Search for the cell housing the specified text and yield its (X, Y) center coordinate. 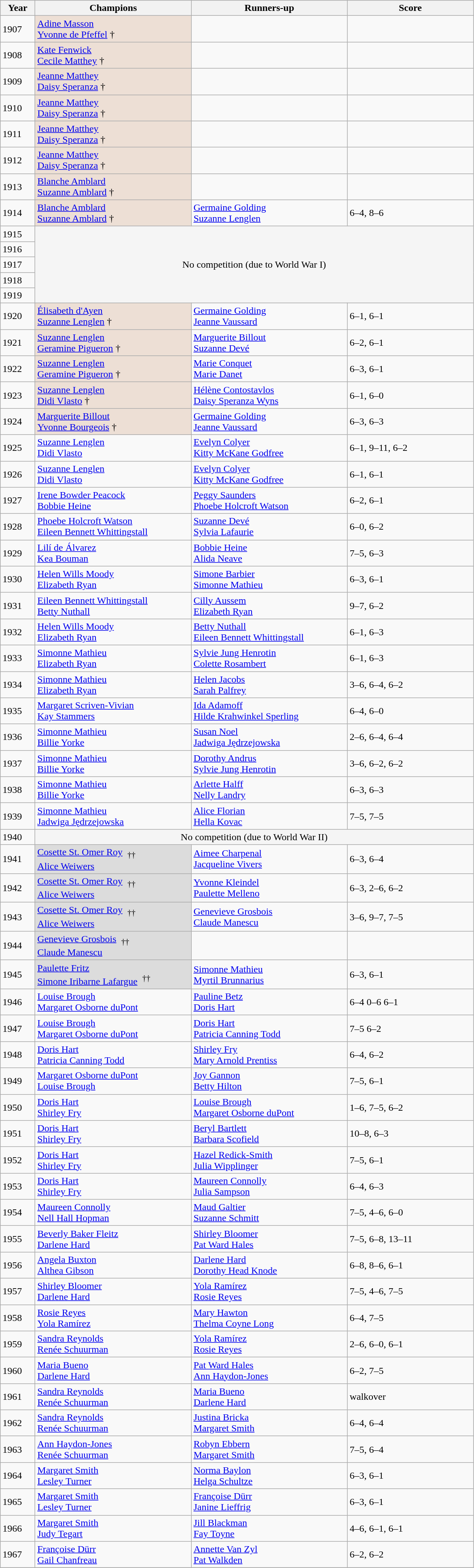
Lilí de Álvarez Kea Bouman (113, 553)
1953 (18, 1186)
2–6, 6–0, 6–1 (410, 1344)
Germaine Golding Suzanne Lenglen (269, 213)
6–2, 7–5 (410, 1371)
Paulette Fritz Simone Iribarne Lafargue †† (113, 974)
Robyn Ebbern Margaret Smith (269, 1449)
Simonne Mathieu Jadwiga Jędrzejowska (113, 816)
6–2, 6–2 (410, 1554)
Maureen Connolly Nell Hall Hopman (113, 1212)
1923 (18, 395)
Simone Barbier Simonne Mathieu (269, 579)
No competition (due to World War I) (254, 264)
Hélène Contostavlos Daisy Speranza Wyns (269, 395)
Year (18, 8)
1945 (18, 974)
6–4, 7–5 (410, 1318)
Yvonne Kleindel Paulette Melleno (269, 888)
1942 (18, 888)
Shirley Fry Mary Arnold Prentiss (269, 1054)
Genevieve Grosbois Claude Manescu (269, 917)
10–8, 6–3 (410, 1134)
1912 (18, 160)
Arlette Halff Nelly Landry (269, 790)
6–4, 6–0 (410, 711)
Suzanne Devé Sylvia Lafaurie (269, 526)
Marie Conquet Marie Danet (269, 369)
7–5, 4–6, 7–5 (410, 1291)
7–5, 6–3 (410, 553)
6–1, 6–0 (410, 395)
No competition (due to World War II) (254, 837)
Françoise Dürr Janine Lieffrig (269, 1502)
Maureen Connolly Julia Sampson (269, 1186)
1960 (18, 1371)
1947 (18, 1029)
Score (410, 8)
6–8, 8–6, 6–1 (410, 1265)
1934 (18, 684)
1908 (18, 55)
Marguerite Billout Suzanne Devé (269, 343)
Susan Noel Jadwiga Jędrzejowska (269, 738)
Bobbie Heine Alida Neave (269, 553)
Françoise Dürr Gail Chanfreau (113, 1554)
Runners-up (269, 8)
1910 (18, 108)
Dorothy Andrus Sylvie Jung Henrotin (269, 763)
1963 (18, 1449)
1962 (18, 1423)
1959 (18, 1344)
1930 (18, 579)
Helen Jacobs Sarah Palfrey (269, 684)
1954 (18, 1212)
1961 (18, 1397)
Justina Bricka Margaret Smith (269, 1423)
1948 (18, 1054)
3–6, 6–4, 6–2 (410, 684)
Margaret Osborne duPont Louise Brough (113, 1081)
1940 (18, 837)
Aimee Charpenal Jacqueline Vivers (269, 859)
1925 (18, 448)
Simonne Mathieu Myrtil Brunnarius (269, 974)
Ann Haydon-Jones Renée Schuurman (113, 1449)
1938 (18, 790)
Peggy Saunders Phoebe Holcroft Watson (269, 501)
1911 (18, 134)
1924 (18, 421)
2–6, 6–4, 6–4 (410, 738)
Eileen Bennett Whittingstall Betty Nuthall (113, 606)
1917 (18, 264)
Suzanne Lenglen Didi Vlasto † (113, 395)
1916 (18, 249)
7–5, 7–5 (410, 816)
1909 (18, 82)
1907 (18, 29)
1921 (18, 343)
Margaret Smith Judy Tegart (113, 1528)
6–4, 6–4 (410, 1423)
9–7, 6–2 (410, 606)
1956 (18, 1265)
Champions (113, 8)
1918 (18, 280)
1943 (18, 917)
Pat Ward Hales Ann Haydon-Jones (269, 1371)
walkover (410, 1397)
Mary Hawton Thelma Coyne Long (269, 1318)
Kate Fenwick Cecile Matthey † (113, 55)
1929 (18, 553)
1957 (18, 1291)
Cilly Aussem Elizabeth Ryan (269, 606)
1919 (18, 296)
Marguerite Billout Yvonne Bourgeois † (113, 421)
1928 (18, 526)
1949 (18, 1081)
Darlene Hard Dorothy Head Knode (269, 1265)
6–1, 9–11, 6–2 (410, 448)
1933 (18, 658)
Shirley Bloomer Pat Ward Hales (269, 1239)
6–4, 6–3 (410, 1186)
Beverly Baker Fleitz Darlene Hard (113, 1239)
3–6, 9–7, 7–5 (410, 917)
Annette Van Zyl Pat Walkden (269, 1554)
1927 (18, 501)
7–5, 6–8, 13–11 (410, 1239)
7–5 6–2 (410, 1029)
Genevieve Grosbois †† Claude Manescu (113, 945)
Jill Blackman Fay Toyne (269, 1528)
Margaret Scriven-Vivian Kay Stammers (113, 711)
1939 (18, 816)
Shirley Bloomer Darlene Hard (113, 1291)
1951 (18, 1134)
1920 (18, 316)
1913 (18, 187)
1915 (18, 234)
1932 (18, 632)
1931 (18, 606)
Maud Galtier Suzanne Schmitt (269, 1212)
6–3, 6–4 (410, 859)
Norma Baylon Helga Schultze (269, 1476)
Ida Adamoff Hilde Krahwinkel Sperling (269, 711)
Betty Nuthall Eileen Bennett Whittingstall (269, 632)
Sylvie Jung Henrotin Colette Rosambert (269, 658)
Irene Bowder Peacock Bobbie Heine (113, 501)
1926 (18, 474)
7–5, 4–6, 6–0 (410, 1212)
1–6, 7–5, 6–2 (410, 1107)
1967 (18, 1554)
1944 (18, 945)
1946 (18, 1002)
Hazel Redick-Smith Julia Wipplinger (269, 1160)
1950 (18, 1107)
Élisabeth d'Ayen Suzanne Lenglen † (113, 316)
1937 (18, 763)
6–4 0–6 6–1 (410, 1002)
6–4, 6–2 (410, 1054)
Angela Buxton Althea Gibson (113, 1265)
1922 (18, 369)
Joy Gannon Betty Hilton (269, 1081)
1941 (18, 859)
1914 (18, 213)
Phoebe Holcroft Watson Eileen Bennett Whittingstall (113, 526)
Alice Florian Hella Kovac (269, 816)
Pauline Betz Doris Hart (269, 1002)
6–3, 2–6, 6–2 (410, 888)
1964 (18, 1476)
Beryl Bartlett Barbara Scofield (269, 1134)
1955 (18, 1239)
7–5, 6–4 (410, 1449)
1966 (18, 1528)
Rosie Reyes Yola Ramírez (113, 1318)
6–0, 6–2 (410, 526)
1965 (18, 1502)
1952 (18, 1160)
3–6, 6–2, 6–2 (410, 763)
6–4, 8–6 (410, 213)
1936 (18, 738)
1935 (18, 711)
4–6, 6–1, 6–1 (410, 1528)
Adine Masson Yvonne de Pfeffel † (113, 29)
1958 (18, 1318)
